Search for the cell housing the specified text and yield its [X, Y] center coordinate. 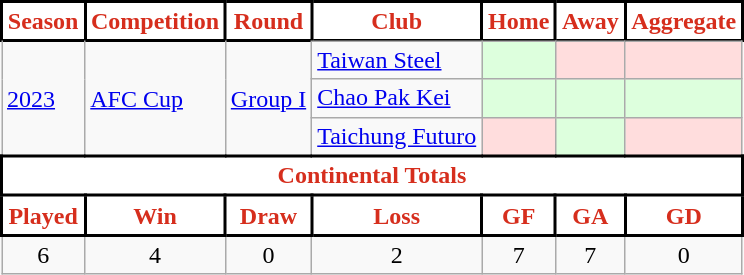
4 [156, 254]
GD [684, 216]
Chao Pak Kei [397, 98]
Draw [268, 216]
Loss [397, 216]
6 [44, 254]
Competition [156, 22]
Round [268, 22]
AFC Cup [156, 98]
Taichung Futuro [397, 136]
Played [44, 216]
Aggregate [684, 22]
Taiwan Steel [397, 60]
Season [44, 22]
GA [590, 216]
2 [397, 254]
Club [397, 22]
Away [590, 22]
Win [156, 216]
Group I [268, 98]
Home [519, 22]
GF [519, 216]
2023 [44, 98]
Continental Totals [372, 176]
